Detect which cell encompasses the target text, then output its (X, Y) center coordinate. 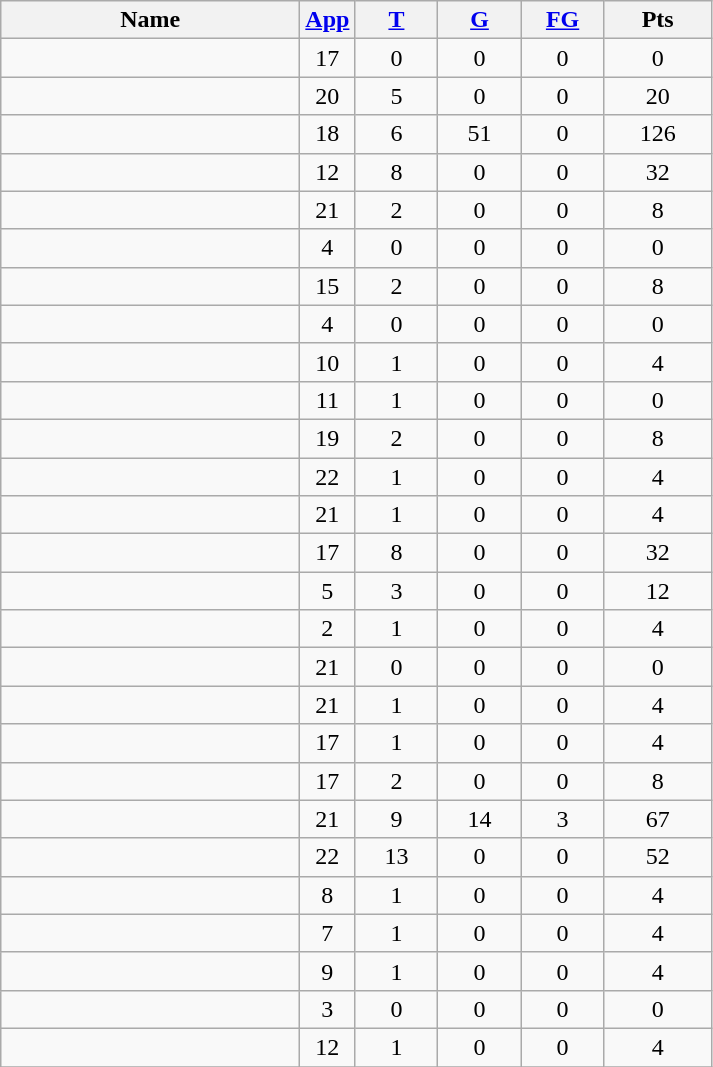
14 (480, 819)
6 (396, 134)
10 (328, 362)
G (480, 20)
51 (480, 134)
7 (328, 933)
Name (150, 20)
Pts (658, 20)
13 (396, 857)
FG (562, 20)
15 (328, 286)
67 (658, 819)
11 (328, 400)
T (396, 20)
126 (658, 134)
19 (328, 438)
App (328, 20)
18 (328, 134)
52 (658, 857)
